Detect which cell encompasses the target text, then output its [X, Y] center coordinate. 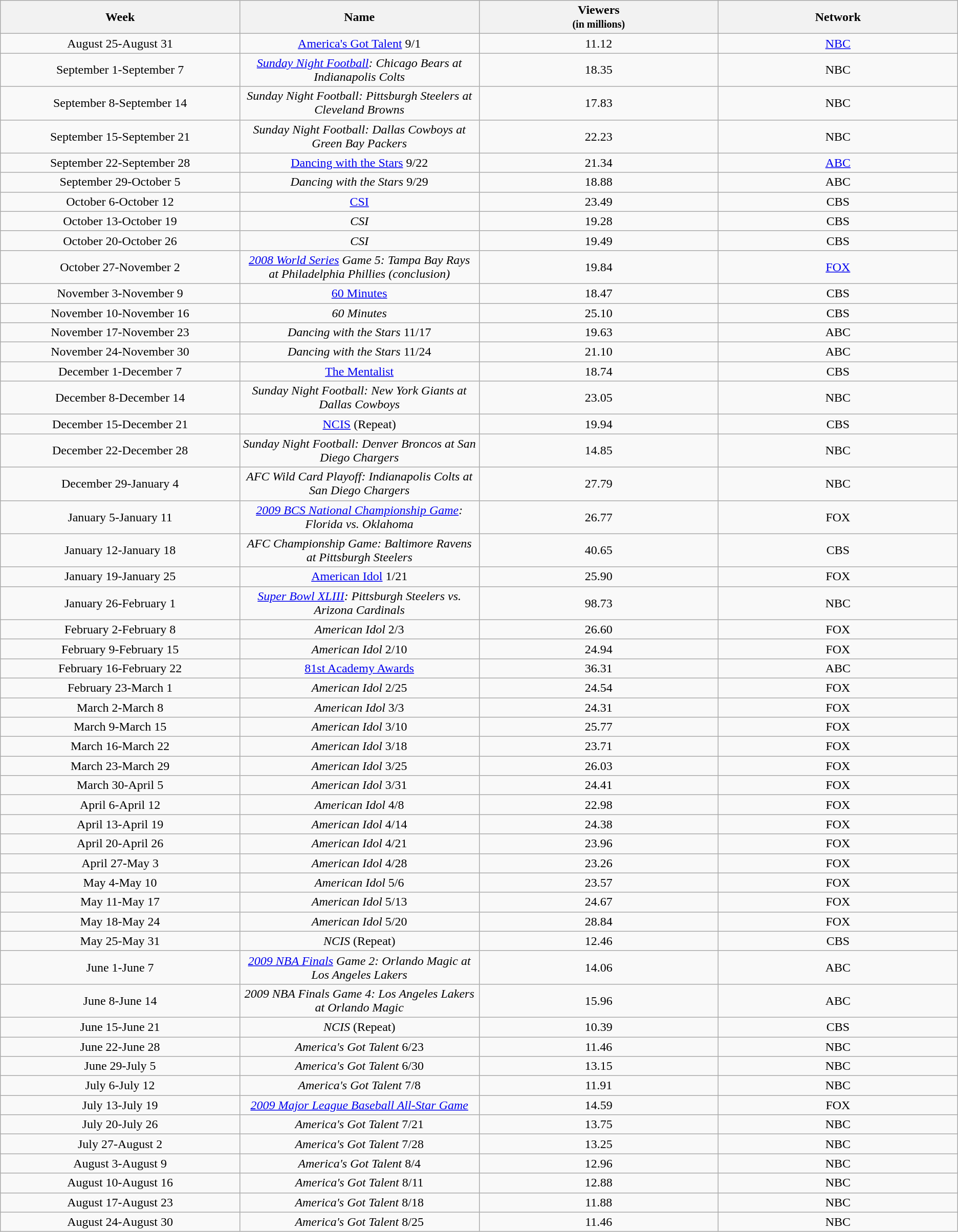
13.25 [599, 1144]
June 15-June 21 [120, 1027]
December 8-December 14 [120, 398]
28.84 [599, 921]
23.71 [599, 746]
America's Got Talent 9/1 [359, 43]
August 10-August 16 [120, 1183]
19.49 [599, 240]
15.96 [599, 1001]
November 17-November 23 [120, 333]
24.67 [599, 902]
23.57 [599, 883]
American Idol 2/3 [359, 629]
America's Got Talent 7/21 [359, 1125]
19.28 [599, 221]
America's Got Talent 8/11 [359, 1183]
May 11-May 17 [120, 902]
19.63 [599, 333]
January 26-February 1 [120, 603]
November 10-November 16 [120, 313]
2009 NBA Finals Game 2: Orlando Magic at Los Angeles Lakers [359, 967]
January 5-January 11 [120, 517]
Sunday Night Football: Dallas Cowboys at Green Bay Packers [359, 136]
April 27-May 3 [120, 863]
98.73 [599, 603]
21.34 [599, 163]
24.94 [599, 649]
American Idol 5/6 [359, 883]
April 6-April 12 [120, 805]
14.59 [599, 1105]
October 27-November 2 [120, 267]
March 30-April 5 [120, 785]
13.15 [599, 1066]
February 9-February 15 [120, 649]
12.46 [599, 941]
December 15-December 21 [120, 424]
October 6-October 12 [120, 202]
American Idol 3/10 [359, 727]
14.85 [599, 450]
October 20-October 26 [120, 240]
19.94 [599, 424]
America's Got Talent 7/28 [359, 1144]
America's Got Talent 6/23 [359, 1046]
American Idol 5/13 [359, 902]
AFC Championship Game: Baltimore Ravens at Pittsburgh Steelers [359, 551]
21.10 [599, 352]
March 2-March 8 [120, 708]
Dancing with the Stars 11/24 [359, 352]
23.49 [599, 202]
America's Got Talent 8/25 [359, 1222]
March 9-March 15 [120, 727]
American Idol 3/31 [359, 785]
12.96 [599, 1163]
2009 BCS National Championship Game: Florida vs. Oklahoma [359, 517]
American Idol 4/28 [359, 863]
America's Got Talent 6/30 [359, 1066]
September 8-September 14 [120, 103]
May 25-May 31 [120, 941]
American Idol 5/20 [359, 921]
America's Got Talent 8/4 [359, 1163]
American Idol 3/18 [359, 746]
November 3-November 9 [120, 293]
2008 World Series Game 5: Tampa Bay Rays at Philadelphia Phillies (conclusion) [359, 267]
2009 NBA Finals Game 4: Los Angeles Lakers at Orlando Magic [359, 1001]
American Idol 2/25 [359, 688]
August 3-August 9 [120, 1163]
The Mentalist [359, 371]
America's Got Talent 8/18 [359, 1202]
25.90 [599, 577]
23.05 [599, 398]
24.41 [599, 785]
23.96 [599, 844]
Name [359, 17]
26.60 [599, 629]
August 25-August 31 [120, 43]
Network [838, 17]
January 19-January 25 [120, 577]
September 22-September 28 [120, 163]
October 13-October 19 [120, 221]
December 22-December 28 [120, 450]
Dancing with the Stars 9/22 [359, 163]
18.74 [599, 371]
Sunday Night Football: New York Giants at Dallas Cowboys [359, 398]
May 4-May 10 [120, 883]
Dancing with the Stars 11/17 [359, 333]
25.10 [599, 313]
July 13-July 19 [120, 1105]
American Idol 1/21 [359, 577]
14.06 [599, 967]
January 12-January 18 [120, 551]
Sunday Night Football: Pittsburgh Steelers at Cleveland Browns [359, 103]
July 27-August 2 [120, 1144]
10.39 [599, 1027]
36.31 [599, 668]
81st Academy Awards [359, 668]
17.83 [599, 103]
August 17-August 23 [120, 1202]
11.12 [599, 43]
Viewers(in millions) [599, 17]
40.65 [599, 551]
American Idol 3/25 [359, 766]
25.77 [599, 727]
American Idol 2/10 [359, 649]
American Idol 3/3 [359, 708]
26.03 [599, 766]
13.75 [599, 1125]
Sunday Night Football: Denver Broncos at San Diego Chargers [359, 450]
April 13-April 19 [120, 824]
American Idol 4/14 [359, 824]
September 1-September 7 [120, 70]
September 15-September 21 [120, 136]
May 18-May 24 [120, 921]
September 29-October 5 [120, 182]
11.91 [599, 1086]
26.77 [599, 517]
2009 Major League Baseball All-Star Game [359, 1105]
June 1-June 7 [120, 967]
22.23 [599, 136]
August 24-August 30 [120, 1222]
AFC Wild Card Playoff: Indianapolis Colts at San Diego Chargers [359, 484]
12.88 [599, 1183]
Super Bowl XLIII: Pittsburgh Steelers vs. Arizona Cardinals [359, 603]
24.54 [599, 688]
11.88 [599, 1202]
America's Got Talent 7/8 [359, 1086]
27.79 [599, 484]
18.35 [599, 70]
April 20-April 26 [120, 844]
December 29-January 4 [120, 484]
June 22-June 28 [120, 1046]
Dancing with the Stars 9/29 [359, 182]
American Idol 4/8 [359, 805]
February 2-February 8 [120, 629]
18.47 [599, 293]
December 1-December 7 [120, 371]
24.31 [599, 708]
June 29-July 5 [120, 1066]
Sunday Night Football: Chicago Bears at Indianapolis Colts [359, 70]
July 6-July 12 [120, 1086]
March 16-March 22 [120, 746]
July 20-July 26 [120, 1125]
18.88 [599, 182]
24.38 [599, 824]
23.26 [599, 863]
19.84 [599, 267]
June 8-June 14 [120, 1001]
March 23-March 29 [120, 766]
February 23-March 1 [120, 688]
Week [120, 17]
November 24-November 30 [120, 352]
American Idol 4/21 [359, 844]
February 16-February 22 [120, 668]
22.98 [599, 805]
